Extract the (x, y) coordinate from the center of the cell holding the provided text.  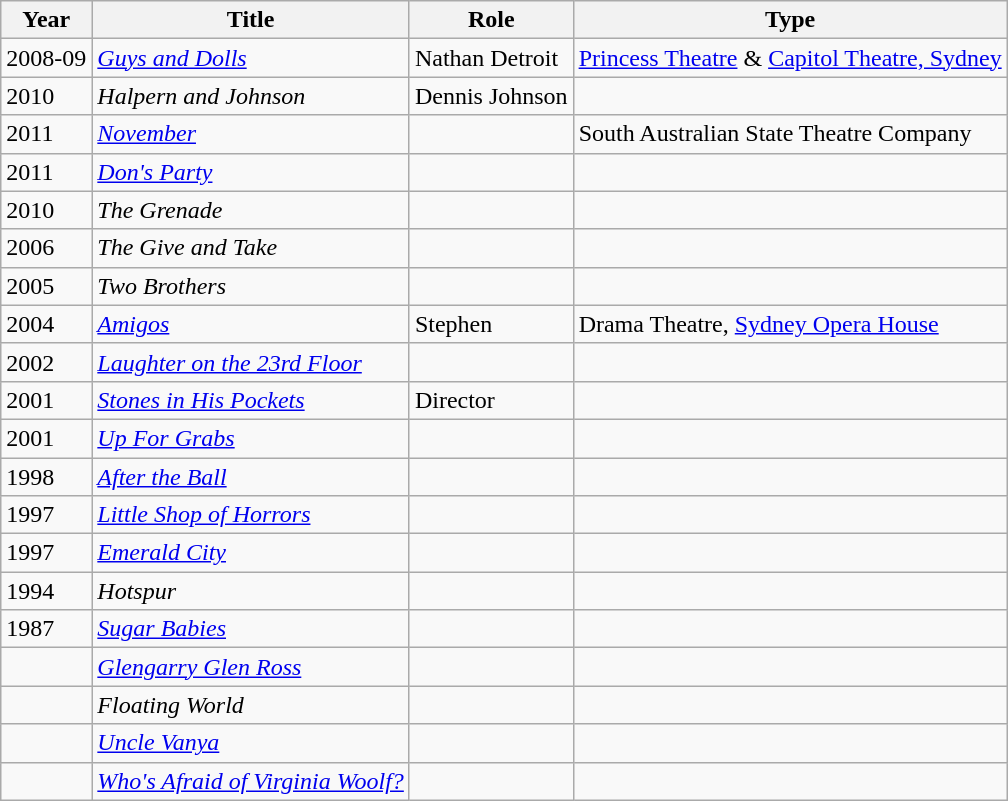
Stones in His Pockets (251, 400)
The Give and Take (251, 248)
November (251, 134)
Glengarry Glen Ross (251, 667)
Title (251, 20)
Year (46, 20)
Halpern and Johnson (251, 96)
Type (790, 20)
Sugar Babies (251, 629)
Two Brothers (251, 286)
Amigos (251, 324)
Emerald City (251, 553)
2002 (46, 362)
Don's Party (251, 172)
Director (491, 400)
Floating World (251, 705)
Laughter on the 23rd Floor (251, 362)
2008-09 (46, 58)
Nathan Detroit (491, 58)
1994 (46, 591)
2006 (46, 248)
Role (491, 20)
Up For Grabs (251, 438)
Uncle Vanya (251, 743)
1998 (46, 477)
2004 (46, 324)
Dennis Johnson (491, 96)
1987 (46, 629)
Drama Theatre, Sydney Opera House (790, 324)
Little Shop of Horrors (251, 515)
2005 (46, 286)
Guys and Dolls (251, 58)
Stephen (491, 324)
South Australian State Theatre Company (790, 134)
After the Ball (251, 477)
Princess Theatre & Capitol Theatre, Sydney (790, 58)
The Grenade (251, 210)
Who's Afraid of Virginia Woolf? (251, 781)
Hotspur (251, 591)
